Pinpoint the cell where the given text exists, returning its (X, Y) midpoint coordinate. 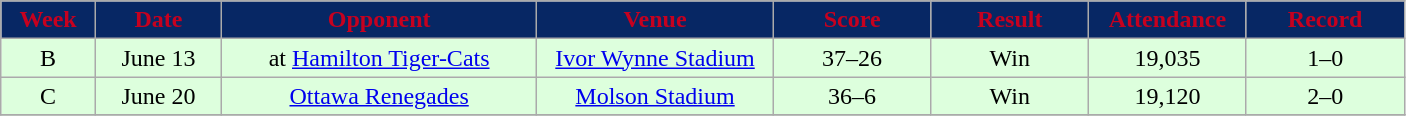
Venue (655, 20)
Result (1010, 20)
Ivor Wynne Stadium (655, 58)
Date (158, 20)
Week (48, 20)
Score (852, 20)
C (48, 96)
37–26 (852, 58)
2–0 (1325, 96)
B (48, 58)
Opponent (378, 20)
36–6 (852, 96)
at Hamilton Tiger-Cats (378, 58)
Ottawa Renegades (378, 96)
19,120 (1168, 96)
Attendance (1168, 20)
19,035 (1168, 58)
Record (1325, 20)
June 13 (158, 58)
1–0 (1325, 58)
June 20 (158, 96)
Molson Stadium (655, 96)
